Pinpoint the cell where the given text exists, returning its (x, y) midpoint coordinate. 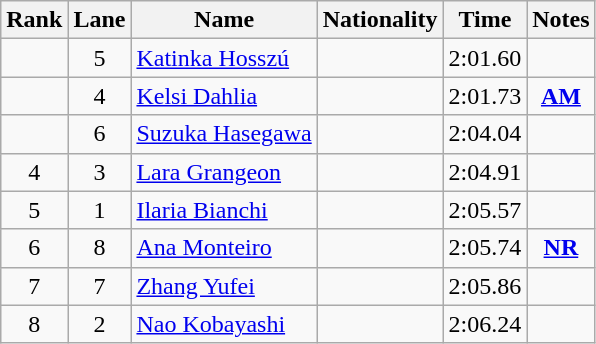
2:05.74 (485, 248)
2:01.73 (485, 96)
1 (100, 210)
Zhang Yufei (224, 286)
Lara Grangeon (224, 172)
2:05.86 (485, 286)
2:06.24 (485, 324)
2:01.60 (485, 58)
Nationality (380, 20)
3 (100, 172)
Name (224, 20)
Rank (34, 20)
Suzuka Hasegawa (224, 134)
Lane (100, 20)
2:04.04 (485, 134)
2:05.57 (485, 210)
2 (100, 324)
2:04.91 (485, 172)
AM (561, 96)
Kelsi Dahlia (224, 96)
Ilaria Bianchi (224, 210)
NR (561, 248)
Katinka Hosszú (224, 58)
Nao Kobayashi (224, 324)
Ana Monteiro (224, 248)
Notes (561, 20)
Time (485, 20)
